Scan for the cell matching the given text and deliver its (x, y) coordinate at center. 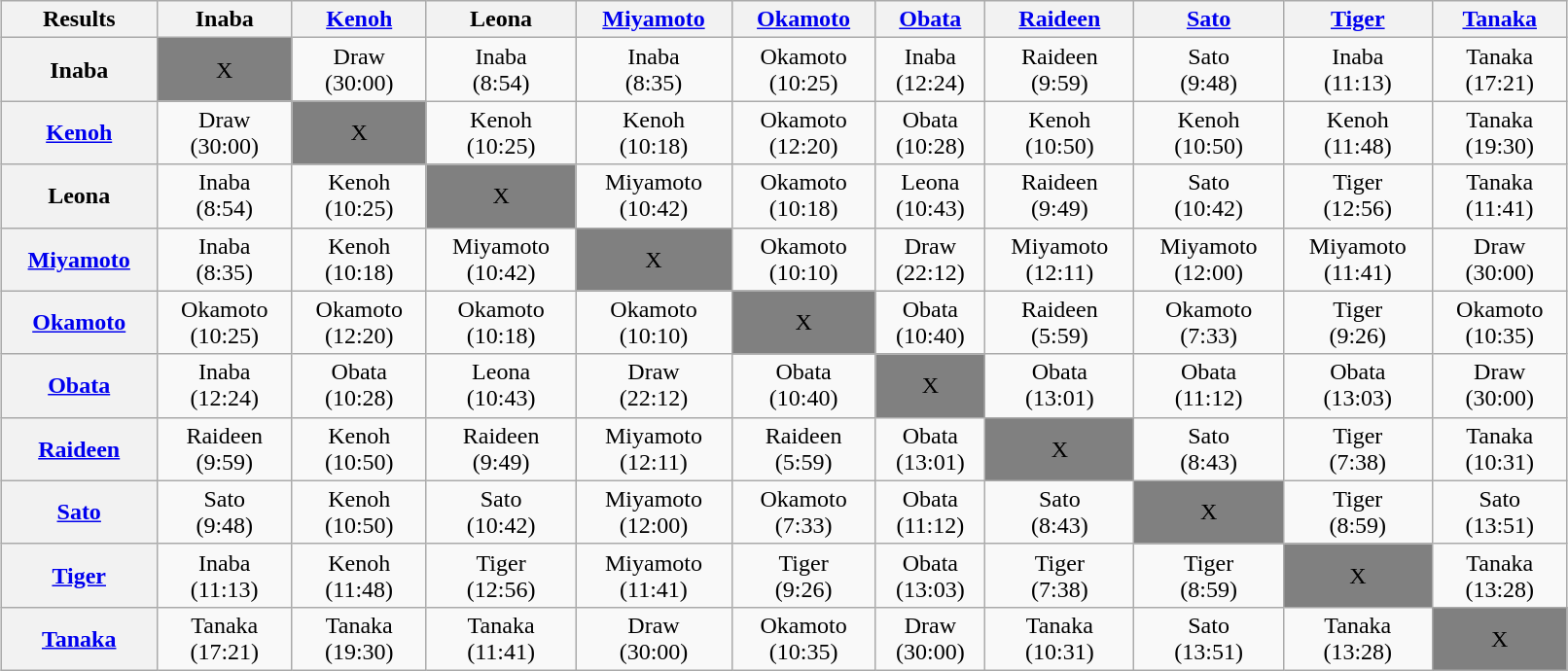
Results (80, 19)
